Identify which cell holds the provided text, then report its (x, y) central coordinate. 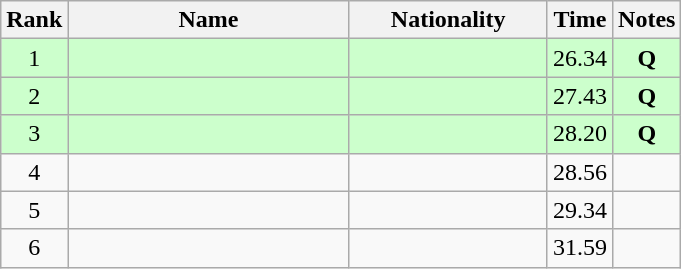
1 (34, 58)
26.34 (580, 58)
Nationality (448, 20)
2 (34, 96)
29.34 (580, 210)
Notes (647, 20)
5 (34, 210)
Rank (34, 20)
Time (580, 20)
27.43 (580, 96)
28.56 (580, 172)
4 (34, 172)
28.20 (580, 134)
6 (34, 248)
Name (208, 20)
31.59 (580, 248)
3 (34, 134)
